Locate the cell with the specified text and output its [X, Y] center coordinate. 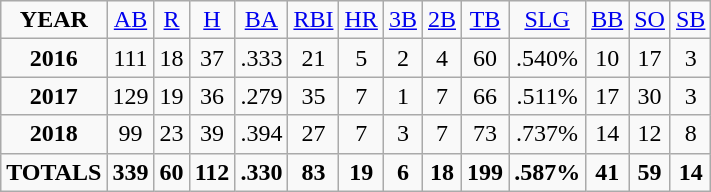
10 [608, 58]
73 [486, 134]
83 [314, 172]
BB [608, 20]
.330 [262, 172]
2B [442, 20]
.279 [262, 96]
.511% [548, 96]
1 [402, 96]
5 [361, 58]
2018 [54, 134]
339 [130, 172]
35 [314, 96]
.587% [548, 172]
6 [402, 172]
H [212, 20]
30 [650, 96]
RBI [314, 20]
TOTALS [54, 172]
129 [130, 96]
8 [690, 134]
BA [262, 20]
36 [212, 96]
39 [212, 134]
59 [650, 172]
TB [486, 20]
AB [130, 20]
99 [130, 134]
SO [650, 20]
.540% [548, 58]
3B [402, 20]
SB [690, 20]
2 [402, 58]
112 [212, 172]
SLG [548, 20]
21 [314, 58]
HR [361, 20]
37 [212, 58]
2017 [54, 96]
12 [650, 134]
YEAR [54, 20]
.394 [262, 134]
2016 [54, 58]
199 [486, 172]
.333 [262, 58]
41 [608, 172]
111 [130, 58]
R [172, 20]
.737% [548, 134]
66 [486, 96]
4 [442, 58]
23 [172, 134]
27 [314, 134]
